Output the [x, y] coordinate of the center of the cell containing the given text.  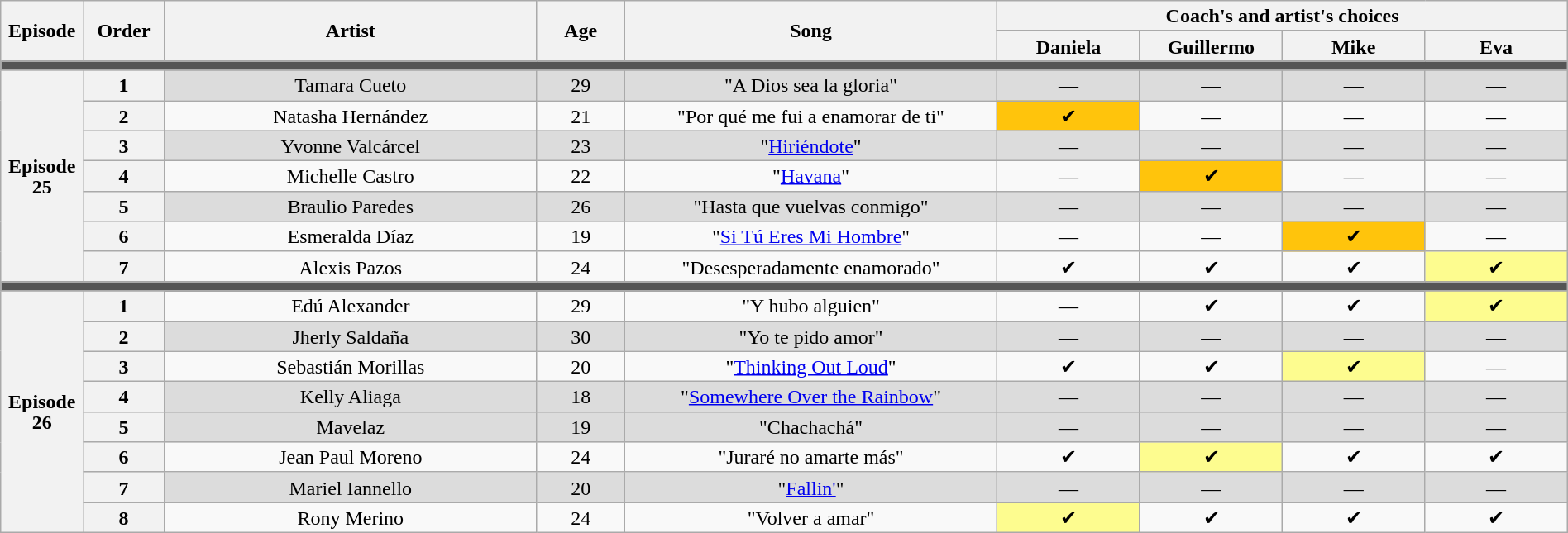
Natasha Hernández [351, 116]
"Si Tú Eres Mi Hombre" [810, 236]
Mavelaz [351, 426]
Yvonne Valcárcel [351, 145]
Age [581, 31]
"Y hubo alguien" [810, 306]
Coach's and artist's choices [1282, 17]
22 [581, 177]
"Chachachá" [810, 426]
Artist [351, 31]
"Somewhere Over the Rainbow" [810, 397]
Sebastián Morillas [351, 367]
Mike [1353, 46]
23 [581, 145]
"Desesperadamente enamorado" [810, 266]
Song [810, 31]
18 [581, 397]
26 [581, 207]
Jean Paul Moreno [351, 458]
Episode [42, 31]
Esmeralda Díaz [351, 236]
"Hiriéndote" [810, 145]
"Juraré no amarte más" [810, 458]
"Havana" [810, 177]
"Fallin'" [810, 488]
"A Dios sea la gloria" [810, 86]
Jherly Saldaña [351, 336]
Daniela [1068, 46]
Guillermo [1211, 46]
"Hasta que vuelvas conmigo" [810, 207]
Alexis Pazos [351, 266]
Eva [1496, 46]
"Thinking Out Loud" [810, 367]
"Yo te pido amor" [810, 336]
Michelle Castro [351, 177]
Episode 25 [42, 176]
Order [124, 31]
Rony Merino [351, 517]
Episode 26 [42, 412]
30 [581, 336]
"Volver a amar" [810, 517]
21 [581, 116]
Braulio Paredes [351, 207]
Mariel Iannello [351, 488]
Tamara Cueto [351, 86]
Kelly Aliaga [351, 397]
"Por qué me fui a enamorar de ti" [810, 116]
8 [124, 517]
Edú Alexander [351, 306]
